Search for the cell housing the specified text and yield its (X, Y) center coordinate. 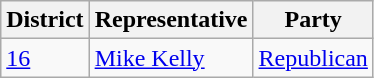
Mike Kelly (171, 58)
16 (45, 58)
Representative (171, 20)
Republican (313, 58)
District (45, 20)
Party (313, 20)
